Determine the [x, y] coordinate at the center of the cell enclosing the given text.  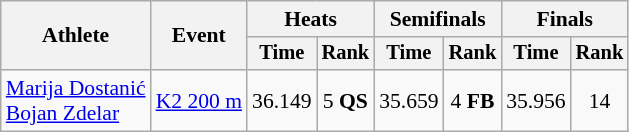
K2 200 m [199, 100]
35.659 [408, 100]
5 QS [346, 100]
35.956 [536, 100]
Event [199, 36]
Finals [564, 19]
14 [600, 100]
Athlete [76, 36]
Marija DostanićBojan Zdelar [76, 100]
Heats [310, 19]
Semifinals [438, 19]
4 FB [473, 100]
36.149 [282, 100]
